Determine the [X, Y] coordinate at the center of the cell enclosing the given text.  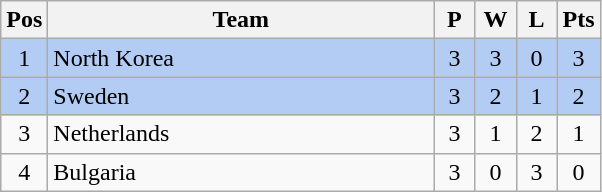
L [536, 20]
Netherlands [241, 134]
Team [241, 20]
Sweden [241, 96]
Pts [578, 20]
Pos [24, 20]
P [454, 20]
4 [24, 172]
W [496, 20]
Bulgaria [241, 172]
North Korea [241, 58]
